Provide the (X, Y) coordinate of the cell's center where the given text is located.  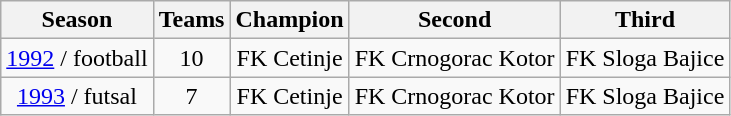
Teams (192, 20)
1992 / football (77, 58)
10 (192, 58)
7 (192, 96)
Second (454, 20)
Season (77, 20)
Third (645, 20)
1993 / futsal (77, 96)
Champion (290, 20)
